Extract the (x, y) coordinate from the center of the cell holding the provided text.  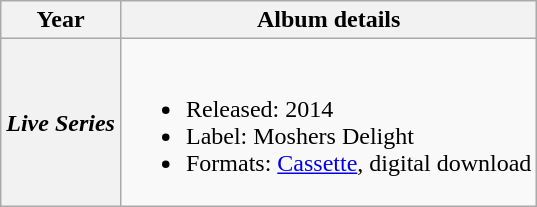
Live Series (61, 122)
Year (61, 20)
Album details (328, 20)
Released: 2014Label: Moshers DelightFormats: Cassette, digital download (328, 122)
